Output the [X, Y] coordinate of the center of the cell containing the given text.  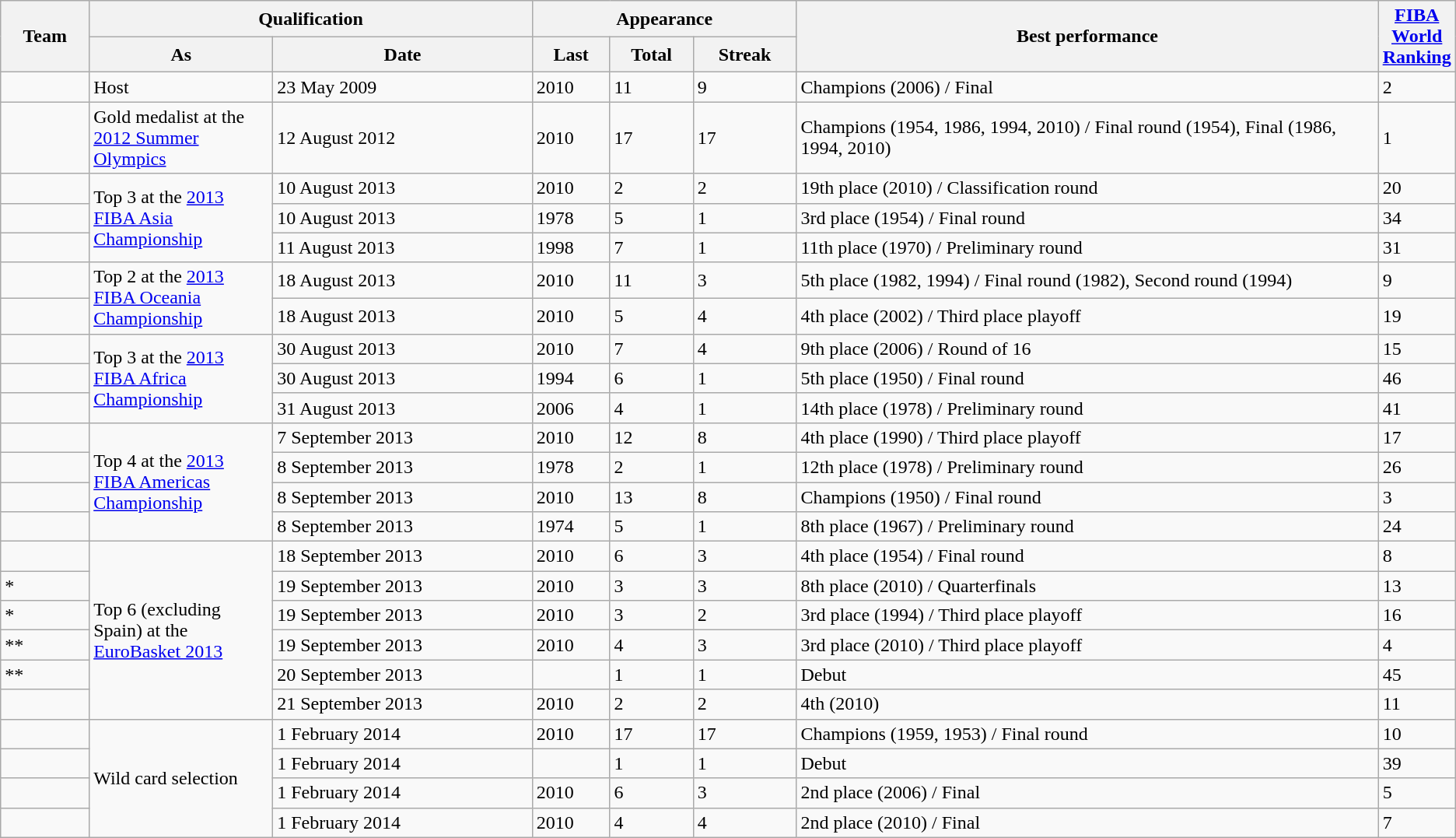
Total [652, 54]
31 [1417, 247]
45 [1417, 675]
Host [181, 87]
31 August 2013 [403, 408]
39 [1417, 763]
Qualification [311, 19]
46 [1417, 378]
Date [403, 54]
18 September 2013 [403, 556]
3rd place (1954) / Final round [1087, 218]
Best performance [1087, 37]
1974 [571, 527]
26 [1417, 467]
12th place (1978) / Preliminary round [1087, 467]
As [181, 54]
Top 4 at the 2013 FIBA Americas Championship [181, 482]
12 August 2012 [403, 138]
19th place (2010) / Classification round [1087, 188]
10 [1417, 734]
9th place (2006) / Round of 16 [1087, 349]
Top 2 at the 2013 FIBA Oceania Championship [181, 298]
Champions (1950) / Final round [1087, 497]
Streak [745, 54]
20 September 2013 [403, 675]
4th place (1990) / Third place playoff [1087, 437]
Top 3 at the 2013 FIBA Asia Championship [181, 218]
20 [1417, 188]
19 [1417, 316]
14th place (1978) / Preliminary round [1087, 408]
4th (2010) [1087, 704]
Champions (1954, 1986, 1994, 2010) / Final round (1954), Final (1986, 1994, 2010) [1087, 138]
7 September 2013 [403, 437]
4th place (1954) / Final round [1087, 556]
5th place (1950) / Final round [1087, 378]
8th place (2010) / Quarterfinals [1087, 586]
Team [45, 37]
Champions (2006) / Final [1087, 87]
FIBA World Ranking [1417, 37]
Appearance [664, 19]
15 [1417, 349]
Gold medalist at the 2012 Summer Olympics [181, 138]
1994 [571, 378]
11 August 2013 [403, 247]
Champions (1959, 1953) / Final round [1087, 734]
3rd place (1994) / Third place playoff [1087, 615]
5th place (1982, 1994) / Final round (1982), Second round (1994) [1087, 280]
16 [1417, 615]
8th place (1967) / Preliminary round [1087, 527]
Wild card selection [181, 778]
1998 [571, 247]
21 September 2013 [403, 704]
2006 [571, 408]
Top 3 at the 2013 FIBA Africa Championship [181, 378]
24 [1417, 527]
34 [1417, 218]
23 May 2009 [403, 87]
3rd place (2010) / Third place playoff [1087, 645]
41 [1417, 408]
2nd place (2006) / Final [1087, 793]
Top 6 (excluding Spain) at the EuroBasket 2013 [181, 630]
12 [652, 437]
11th place (1970) / Preliminary round [1087, 247]
2nd place (2010) / Final [1087, 822]
Last [571, 54]
4th place (2002) / Third place playoff [1087, 316]
